Provide the (x, y) coordinate of the cell's center where the given text is located.  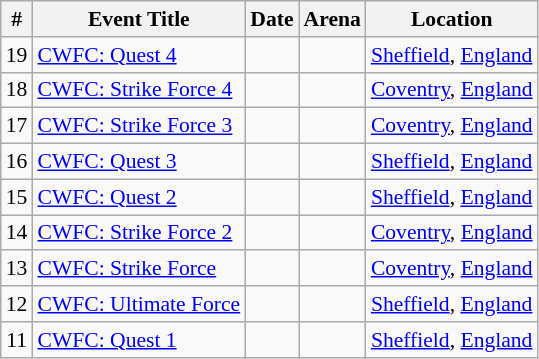
CWFC: Quest 2 (138, 197)
CWFC: Strike Force (138, 269)
CWFC: Strike Force 2 (138, 233)
Arena (332, 19)
18 (17, 90)
# (17, 19)
CWFC: Quest 3 (138, 162)
15 (17, 197)
19 (17, 55)
CWFC: Quest 4 (138, 55)
Date (272, 19)
12 (17, 304)
CWFC: Strike Force 3 (138, 126)
17 (17, 126)
CWFC: Quest 1 (138, 340)
CWFC: Strike Force 4 (138, 90)
Location (452, 19)
14 (17, 233)
13 (17, 269)
CWFC: Ultimate Force (138, 304)
16 (17, 162)
Event Title (138, 19)
11 (17, 340)
